Locate the cell with the specified text and output its [x, y] center coordinate. 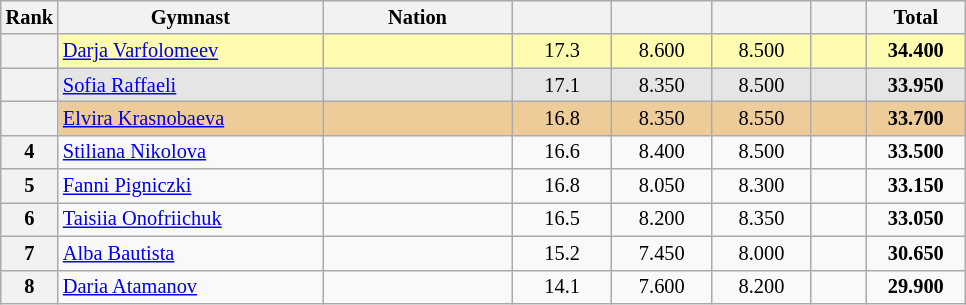
33.050 [916, 219]
Taisiia Onofriichuk [190, 219]
33.150 [916, 186]
7.450 [662, 253]
8.300 [762, 186]
17.1 [562, 85]
15.2 [562, 253]
Fanni Pigniczki [190, 186]
33.500 [916, 152]
Daria Atamanov [190, 287]
7 [30, 253]
Stiliana Nikolova [190, 152]
Gymnast [190, 17]
Alba Bautista [190, 253]
8.600 [662, 51]
8.000 [762, 253]
Sofia Raffaeli [190, 85]
8.400 [662, 152]
16.6 [562, 152]
4 [30, 152]
Nation [418, 17]
Rank [30, 17]
33.950 [916, 85]
7.600 [662, 287]
8.550 [762, 118]
16.5 [562, 219]
33.700 [916, 118]
6 [30, 219]
Total [916, 17]
Darja Varfolomeev [190, 51]
8 [30, 287]
Elvira Krasnobaeva [190, 118]
34.400 [916, 51]
14.1 [562, 287]
17.3 [562, 51]
8.050 [662, 186]
5 [30, 186]
29.900 [916, 287]
30.650 [916, 253]
